Extract the [x, y] coordinate from the center of the cell holding the provided text.  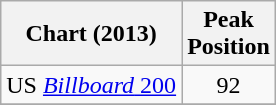
PeakPosition [229, 34]
92 [229, 85]
US Billboard 200 [92, 85]
Chart (2013) [92, 34]
